For the text-containing cell, return its midpoint in [X, Y] coordinate format. 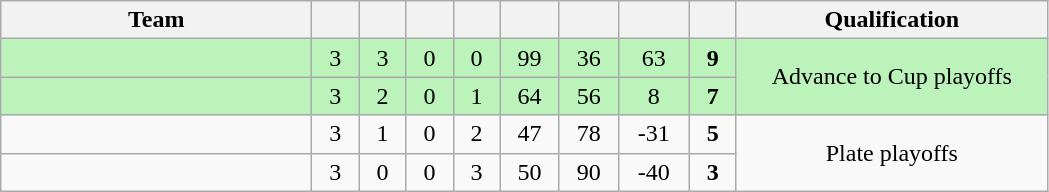
-40 [654, 172]
5 [712, 134]
Advance to Cup playoffs [892, 77]
47 [530, 134]
50 [530, 172]
56 [588, 96]
Qualification [892, 20]
64 [530, 96]
99 [530, 58]
Team [156, 20]
-31 [654, 134]
90 [588, 172]
Plate playoffs [892, 153]
36 [588, 58]
9 [712, 58]
78 [588, 134]
7 [712, 96]
8 [654, 96]
63 [654, 58]
